Provide the (x, y) coordinate of the cell's center where the given text is located.  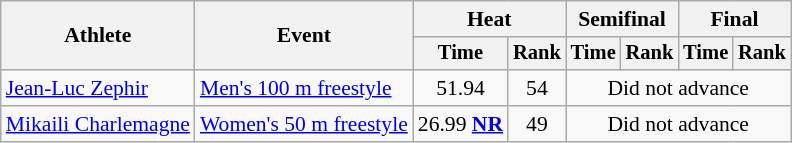
Heat (490, 19)
Final (734, 19)
Event (304, 36)
51.94 (460, 88)
Men's 100 m freestyle (304, 88)
49 (537, 124)
Athlete (98, 36)
Semifinal (622, 19)
Women's 50 m freestyle (304, 124)
26.99 NR (460, 124)
Mikaili Charlemagne (98, 124)
Jean-Luc Zephir (98, 88)
54 (537, 88)
